Locate the cell with the specified text and output its (X, Y) center coordinate. 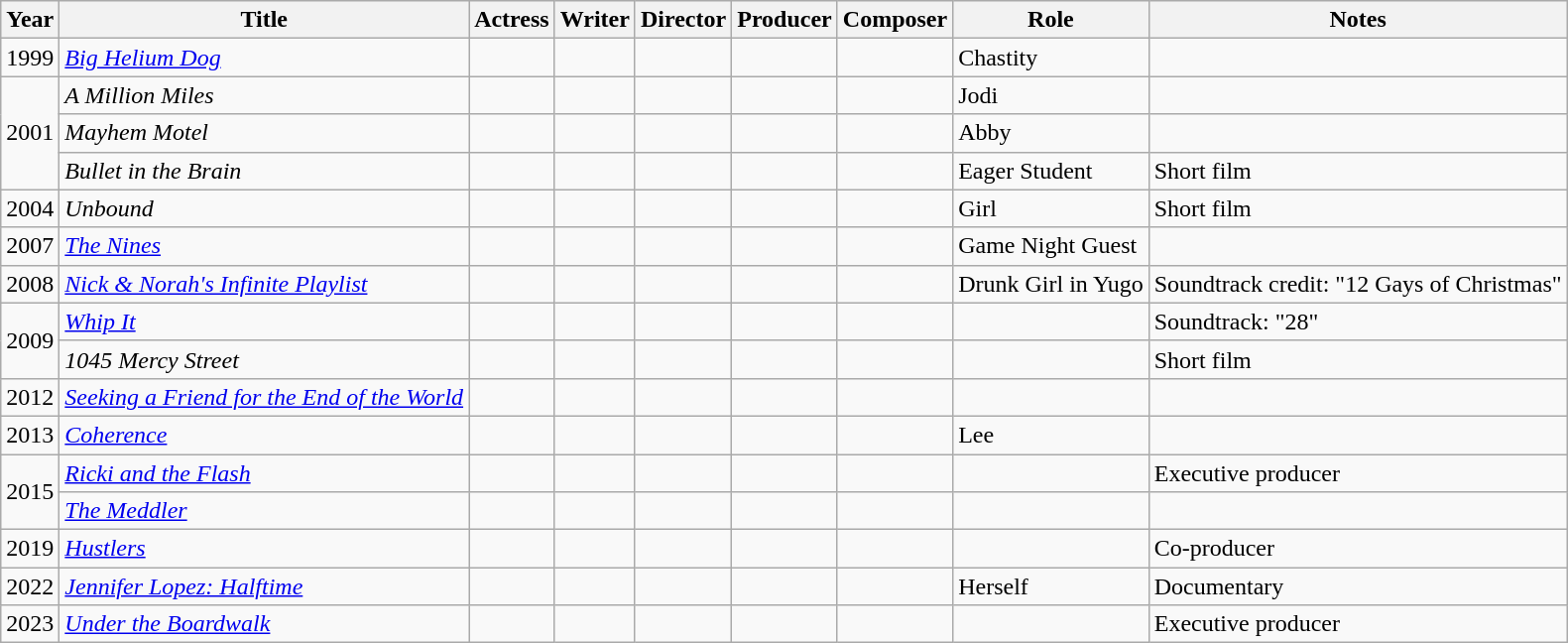
Jodi (1051, 95)
Producer (785, 20)
The Nines (264, 246)
2007 (30, 246)
Actress (512, 20)
Abby (1051, 133)
2023 (30, 624)
Ricki and the Flash (264, 473)
2008 (30, 284)
2001 (30, 133)
Title (264, 20)
Composer (895, 20)
1045 Mercy Street (264, 359)
Soundtrack: "28" (1358, 321)
Soundtrack credit: "12 Gays of Christmas" (1358, 284)
Girl (1051, 208)
2004 (30, 208)
Writer (595, 20)
Jennifer Lopez: Halftime (264, 586)
Mayhem Motel (264, 133)
Nick & Norah's Infinite Playlist (264, 284)
2019 (30, 549)
1999 (30, 58)
Drunk Girl in Yugo (1051, 284)
Bullet in the Brain (264, 171)
Lee (1051, 435)
Director (682, 20)
2015 (30, 492)
Game Night Guest (1051, 246)
Coherence (264, 435)
Notes (1358, 20)
Herself (1051, 586)
Documentary (1358, 586)
The Meddler (264, 511)
Big Helium Dog (264, 58)
Chastity (1051, 58)
Under the Boardwalk (264, 624)
Unbound (264, 208)
2009 (30, 340)
2013 (30, 435)
Co-producer (1358, 549)
Eager Student (1051, 171)
Whip It (264, 321)
2012 (30, 397)
2022 (30, 586)
Seeking a Friend for the End of the World (264, 397)
Role (1051, 20)
A Million Miles (264, 95)
Hustlers (264, 549)
Year (30, 20)
